Extract the [x, y] coordinate from the center of the cell holding the provided text.  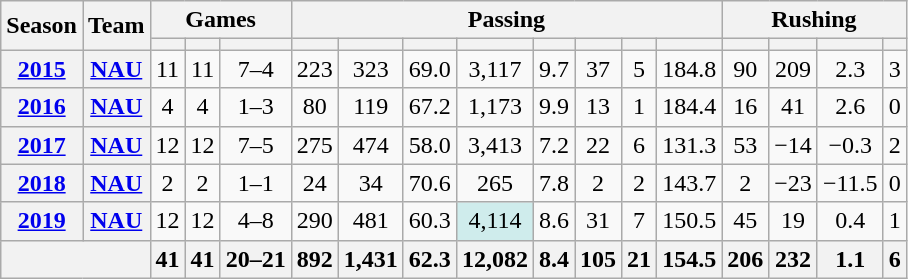
3 [894, 69]
892 [314, 259]
37 [598, 69]
60.3 [430, 221]
20–21 [256, 259]
34 [370, 183]
12,082 [494, 259]
1,173 [494, 107]
8.6 [554, 221]
45 [746, 221]
131.3 [690, 145]
24 [314, 183]
62.3 [430, 259]
90 [746, 69]
290 [314, 221]
7.2 [554, 145]
223 [314, 69]
7–4 [256, 69]
19 [794, 221]
3,117 [494, 69]
Rushing [814, 20]
Games [220, 20]
−0.3 [850, 145]
−11.5 [850, 183]
−23 [794, 183]
184.4 [690, 107]
265 [494, 183]
22 [598, 145]
9.7 [554, 69]
105 [598, 259]
−14 [794, 145]
0.4 [850, 221]
1–3 [256, 107]
13 [598, 107]
3,413 [494, 145]
2017 [42, 145]
209 [794, 69]
Team [116, 26]
Passing [506, 20]
154.5 [690, 259]
481 [370, 221]
119 [370, 107]
232 [794, 259]
7.8 [554, 183]
67.2 [430, 107]
2015 [42, 69]
1.1 [850, 259]
8.4 [554, 259]
Season [42, 26]
143.7 [690, 183]
206 [746, 259]
474 [370, 145]
150.5 [690, 221]
69.0 [430, 69]
2019 [42, 221]
4,114 [494, 221]
2018 [42, 183]
16 [746, 107]
58.0 [430, 145]
31 [598, 221]
184.8 [690, 69]
70.6 [430, 183]
21 [640, 259]
5 [640, 69]
9.9 [554, 107]
323 [370, 69]
1,431 [370, 259]
2016 [42, 107]
7 [640, 221]
1–1 [256, 183]
275 [314, 145]
2.3 [850, 69]
53 [746, 145]
7–5 [256, 145]
2.6 [850, 107]
80 [314, 107]
4–8 [256, 221]
